Locate the cell with the specified text and output its [x, y] center coordinate. 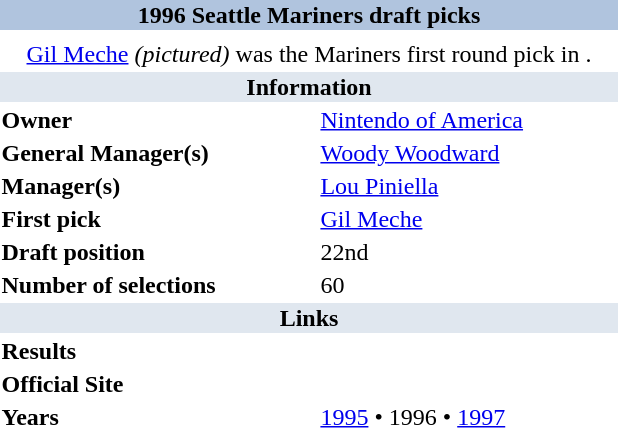
Owner [158, 120]
60 [468, 285]
Official Site [158, 384]
Results [158, 351]
Links [309, 318]
Woody Woodward [468, 153]
1996 Seattle Mariners draft picks [309, 15]
Information [309, 87]
Gil Meche (pictured) was the Mariners first round pick in . [309, 54]
Number of selections [158, 285]
Lou Piniella [468, 186]
First pick [158, 219]
Gil Meche [468, 219]
22nd [468, 252]
General Manager(s) [158, 153]
Manager(s) [158, 186]
Nintendo of America [468, 120]
Draft position [158, 252]
